Find where the given text appears and provide that cell's center as [x, y] coordinate. 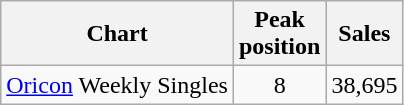
Peakposition [279, 34]
Chart [118, 34]
Oricon Weekly Singles [118, 85]
38,695 [364, 85]
Sales [364, 34]
8 [279, 85]
